For the text-containing cell, return its midpoint in [x, y] coordinate format. 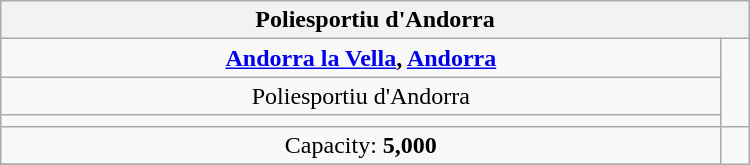
Andorra la Vella, Andorra [361, 58]
Capacity: 5,000 [361, 145]
